Locate the cell with the specified text and output its (X, Y) center coordinate. 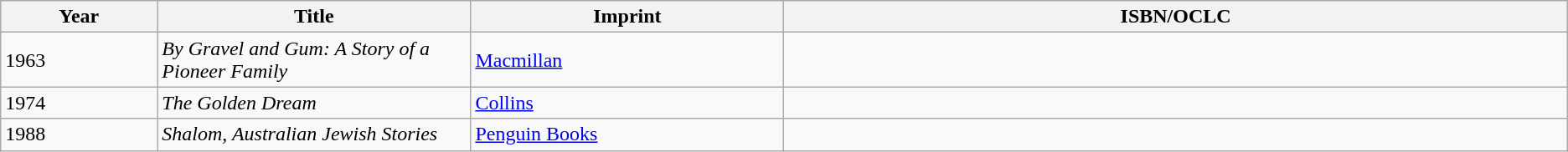
By Gravel and Gum: A Story of a Pioneer Family (314, 60)
1988 (79, 134)
Shalom, Australian Jewish Stories (314, 134)
Collins (627, 103)
Year (79, 17)
ISBN/OCLC (1176, 17)
1974 (79, 103)
The Golden Dream (314, 103)
Macmillan (627, 60)
Title (314, 17)
Penguin Books (627, 134)
Imprint (627, 17)
1963 (79, 60)
